Return the [x, y] coordinate for the center point of the cell that contains the specified text.  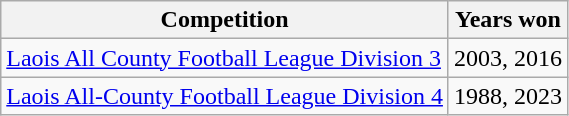
2003, 2016 [508, 58]
Years won [508, 20]
Laois All County Football League Division 3 [225, 58]
Laois All-County Football League Division 4 [225, 96]
1988, 2023 [508, 96]
Competition [225, 20]
